Return the (X, Y) coordinate for the center point of the cell that contains the specified text.  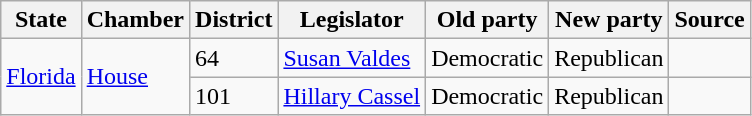
House (135, 77)
101 (234, 96)
Florida (41, 77)
Susan Valdes (352, 58)
District (234, 20)
New party (609, 20)
Hillary Cassel (352, 96)
State (41, 20)
64 (234, 58)
Legislator (352, 20)
Chamber (135, 20)
Old party (488, 20)
Source (710, 20)
